From the cell containing the given text, extract its center point as [X, Y] coordinate. 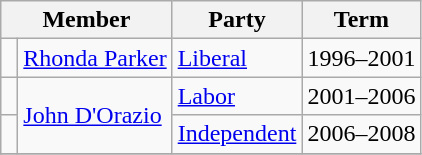
Term [362, 20]
Labor [237, 96]
Rhonda Parker [95, 58]
1996–2001 [362, 58]
Member [86, 20]
Party [237, 20]
2001–2006 [362, 96]
John D'Orazio [95, 115]
Liberal [237, 58]
Independent [237, 134]
2006–2008 [362, 134]
